Search for the cell housing the specified text and yield its (X, Y) center coordinate. 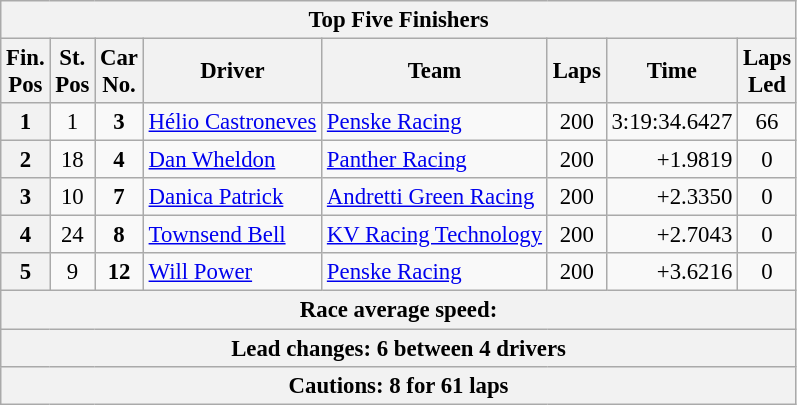
12 (120, 273)
+3.6216 (672, 273)
7 (120, 197)
2 (26, 160)
Will Power (232, 273)
Dan Wheldon (232, 160)
3:19:34.6427 (672, 122)
Team (435, 72)
Top Five Finishers (399, 20)
Andretti Green Racing (435, 197)
+1.9819 (672, 160)
5 (26, 273)
10 (72, 197)
CarNo. (120, 72)
+2.3350 (672, 197)
LapsLed (768, 72)
+2.7043 (672, 235)
Panther Racing (435, 160)
Danica Patrick (232, 197)
66 (768, 122)
Cautions: 8 for 61 laps (399, 385)
Hélio Castroneves (232, 122)
8 (120, 235)
Townsend Bell (232, 235)
Driver (232, 72)
Time (672, 72)
18 (72, 160)
Lead changes: 6 between 4 drivers (399, 348)
St.Pos (72, 72)
24 (72, 235)
Race average speed: (399, 310)
9 (72, 273)
KV Racing Technology (435, 235)
Laps (576, 72)
Fin.Pos (26, 72)
